Identify which cell holds the provided text, then report its [X, Y] central coordinate. 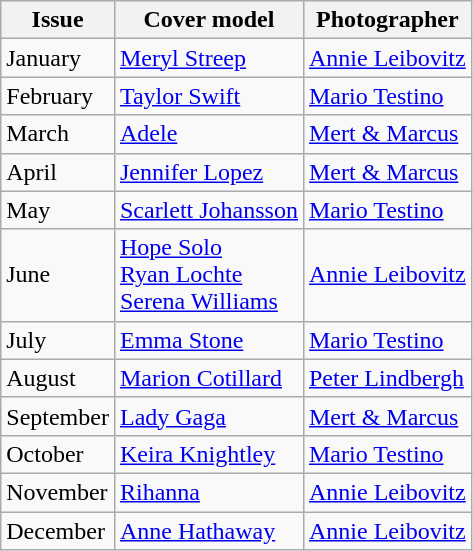
Issue [58, 20]
Hope SoloRyan LochteSerena Williams [208, 275]
Keira Knightley [208, 454]
Anne Hathaway [208, 531]
April [58, 172]
December [58, 531]
June [58, 275]
Emma Stone [208, 340]
September [58, 416]
Rihanna [208, 492]
Scarlett Johansson [208, 210]
Meryl Streep [208, 58]
March [58, 134]
Lady Gaga [208, 416]
Adele [208, 134]
Peter Lindbergh [387, 378]
February [58, 96]
October [58, 454]
July [58, 340]
Marion Cotillard [208, 378]
Cover model [208, 20]
August [58, 378]
Jennifer Lopez [208, 172]
Photographer [387, 20]
January [58, 58]
November [58, 492]
May [58, 210]
Taylor Swift [208, 96]
